Extract the (x, y) coordinate from the center of the cell holding the provided text.  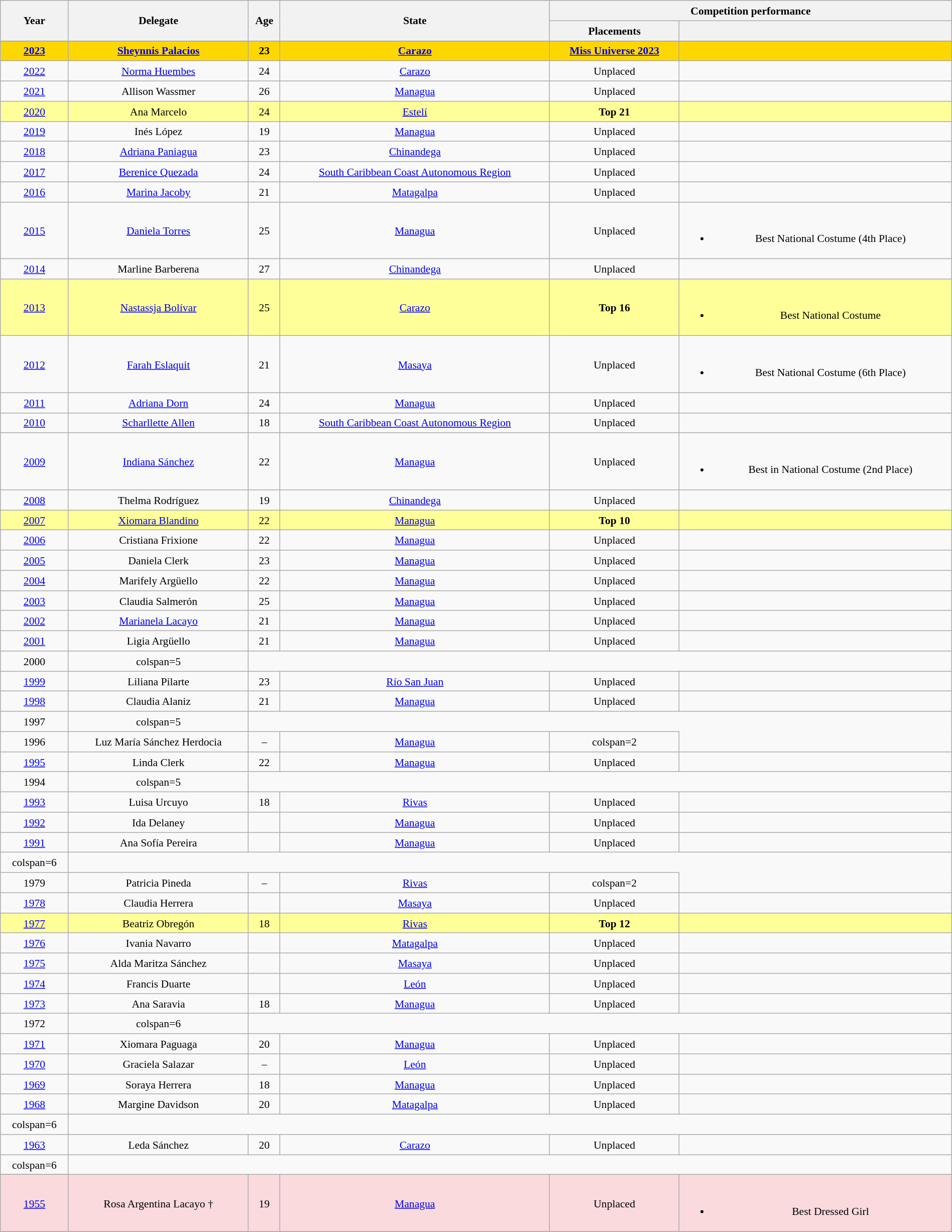
1969 (34, 1084)
1995 (34, 762)
1975 (34, 963)
Marline Barberena (159, 269)
1977 (34, 923)
Best in National Costume (2nd Place) (815, 462)
2021 (34, 91)
2009 (34, 462)
Xiomara Paguaga (159, 1044)
Nastassja Bolívar (159, 307)
State (415, 21)
2002 (34, 621)
1973 (34, 1004)
1996 (34, 742)
1991 (34, 842)
2001 (34, 641)
Daniela Clerk (159, 560)
Claudia Herrera (159, 903)
1979 (34, 883)
2006 (34, 540)
Cristiana Frixione (159, 540)
Miss Universe 2023 (615, 51)
Francis Duarte (159, 983)
2010 (34, 423)
1993 (34, 802)
1970 (34, 1064)
Ana Marcelo (159, 111)
Leda Sánchez (159, 1145)
26 (264, 91)
Claudia Alaniz (159, 701)
Rosa Argentina Lacayo † (159, 1203)
Age (264, 21)
Best Dressed Girl (815, 1203)
Ida Delaney (159, 822)
Marina Jacoby (159, 192)
2017 (34, 172)
Marifely Argüello (159, 580)
Luisa Urcuyo (159, 802)
Ivania Navarro (159, 943)
Year (34, 21)
1978 (34, 903)
Allison Wassmer (159, 91)
2000 (34, 661)
Top 16 (615, 307)
1971 (34, 1044)
Top 12 (615, 923)
2020 (34, 111)
1997 (34, 721)
Best National Costume (4th Place) (815, 230)
Claudia Salmerón (159, 601)
Ana Sofía Pereira (159, 842)
Berenice Quezada (159, 172)
1974 (34, 983)
2004 (34, 580)
Daniela Torres (159, 230)
Farah Eslaquit (159, 364)
1992 (34, 822)
Sheynnis Palacios (159, 51)
Linda Clerk (159, 762)
2023 (34, 51)
Luz María Sánchez Herdocia (159, 742)
Soraya Herrera (159, 1084)
Adriana Dorn (159, 403)
Placements (615, 31)
2014 (34, 269)
Graciela Salazar (159, 1064)
2003 (34, 601)
Xiomara Blandino (159, 520)
2005 (34, 560)
2008 (34, 500)
Liliana Pilarte (159, 681)
Patricia Pineda (159, 883)
Top 10 (615, 520)
Río San Juan (415, 681)
1972 (34, 1024)
Norma Huembes (159, 71)
27 (264, 269)
2022 (34, 71)
Thelma Rodríguez (159, 500)
1998 (34, 701)
2015 (34, 230)
1968 (34, 1104)
Delegate (159, 21)
Ligia Argüello (159, 641)
1963 (34, 1145)
Competition performance (751, 11)
Scharllette Allen (159, 423)
Alda Maritza Sánchez (159, 963)
2012 (34, 364)
1955 (34, 1203)
2013 (34, 307)
2011 (34, 403)
Adriana Paniagua (159, 152)
Margine Davidson (159, 1104)
Inés López (159, 132)
2007 (34, 520)
2018 (34, 152)
Ana Saravia (159, 1004)
Best National Costume (6th Place) (815, 364)
1999 (34, 681)
Beatriz Obregón (159, 923)
Indiana Sánchez (159, 462)
Top 21 (615, 111)
Marianela Lacayo (159, 621)
2016 (34, 192)
Estelí (415, 111)
Best National Costume (815, 307)
1976 (34, 943)
2019 (34, 132)
1994 (34, 782)
